Provide the [X, Y] coordinate of the cell's center where the given text is located.  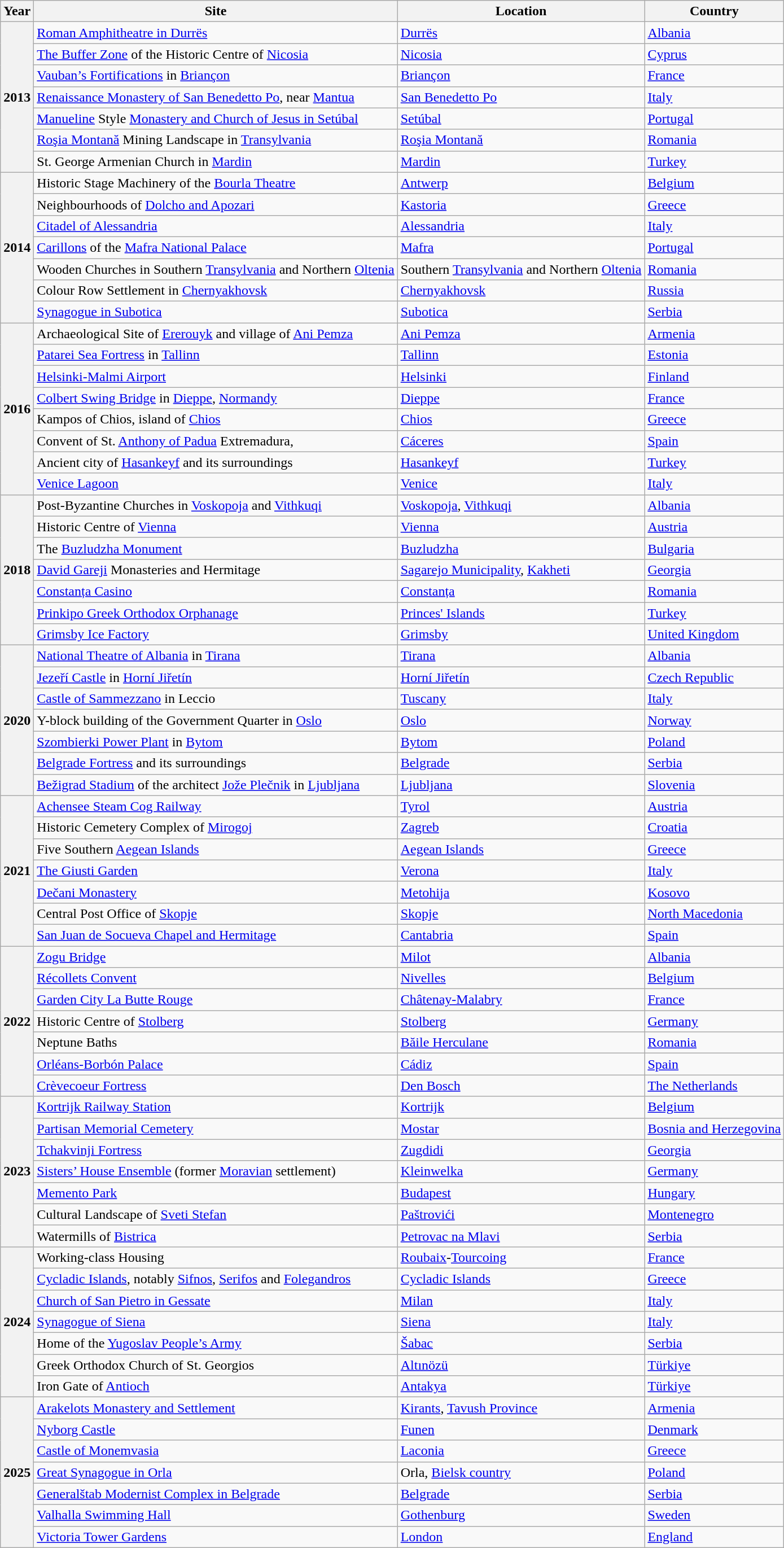
Hungary [715, 1193]
Chernyakhovsk [521, 291]
Cyprus [715, 54]
Castle of Monemvasia [216, 1451]
Venice [521, 484]
Petrovac na Mlavi [521, 1236]
Bežigrad Stadium of the architect Jože Plečnik in Ljubljana [216, 785]
Cycladic Islands [521, 1279]
Roubaix-Tourcoing [521, 1257]
Funen [521, 1429]
Renaissance Monastery of San Benedetto Po, near Mantua [216, 97]
Crèvecoeur Fortress [216, 1086]
Ancient city of Hasankeyf and its surroundings [216, 462]
Szombierki Power Plant in Bytom [216, 742]
Generalštab Modernist Complex in Belgrade [216, 1494]
Sweden [715, 1515]
Nivelles [521, 978]
San Benedetto Po [521, 97]
Paštrovići [521, 1214]
Cádiz [521, 1064]
Grimsby [521, 635]
Memento Park [216, 1193]
Hasankeyf [521, 462]
Bulgaria [715, 548]
Laconia [521, 1451]
Denmark [715, 1429]
Cantabria [521, 935]
Year [17, 11]
Venice Lagoon [216, 484]
Valhalla Swimming Hall [216, 1515]
Buzludzha [521, 548]
Central Post Office of Skopje [216, 913]
Working-class Housing [216, 1257]
Historic Centre of Stolberg [216, 1021]
Tyrol [521, 806]
Archaeological Site of Ererouyk and village of Ani Pemza [216, 334]
Mardin [521, 161]
Orléans-Borbón Palace [216, 1064]
2024 [17, 1322]
Metohija [521, 892]
Croatia [715, 828]
Location [521, 11]
San Juan de Socueva Chapel and Hermitage [216, 935]
Šabac [521, 1344]
Watermills of Bistrica [216, 1236]
Roşia Montană [521, 140]
Zagreb [521, 828]
Manueline Style Monastery and Church of Jesus in Setúbal [216, 119]
Kortrijk [521, 1107]
Kirants, Tavush Province [521, 1408]
Site [216, 11]
Constanța [521, 591]
Oslo [521, 720]
Nicosia [521, 54]
Post-Byzantine Churches in Voskopoja and Vithkuqi [216, 505]
Băile Herculane [521, 1043]
2018 [17, 570]
Achensee Steam Cog Railway [216, 806]
Châtenay-Malabry [521, 1000]
Helsinki-Malmi Airport [216, 377]
Church of San Pietro in Gessate [216, 1300]
Colour Row Settlement in Chernyakhovsk [216, 291]
Southern Transylvania and Northern Oltenia [521, 269]
Den Bosch [521, 1086]
National Theatre of Albania in Tirana [216, 656]
Colbert Swing Bridge in Dieppe, Normandy [216, 398]
Gothenburg [521, 1515]
Greek Orthodox Church of St. Georgios [216, 1365]
Aegean Islands [521, 849]
Altınözü [521, 1365]
Wooden Churches in Southern Transylvania and Northern Oltenia [216, 269]
Skopje [521, 913]
2020 [17, 720]
Sagarejo Municipality, Kakheti [521, 570]
Milot [521, 957]
Ljubljana [521, 785]
Setúbal [521, 119]
Orla, Bielsk country [521, 1472]
Stolberg [521, 1021]
Prinkipo Greek Orthodox Orphanage [216, 613]
2014 [17, 247]
Cáceres [521, 441]
2025 [17, 1472]
Chios [521, 419]
Historic Cemetery Complex of Mirogoj [216, 828]
North Macedonia [715, 913]
Récollets Convent [216, 978]
Synagogue of Siena [216, 1322]
2021 [17, 871]
Mafra [521, 247]
Mostar [521, 1129]
Kleinwelka [521, 1171]
Home of the Yugoslav People’s Army [216, 1344]
Nyborg Castle [216, 1429]
Vauban’s Fortifications in Briançon [216, 76]
Voskopoja, Vithkuqi [521, 505]
Helsinki [521, 377]
Zugdidi [521, 1150]
2022 [17, 1021]
Montenegro [715, 1214]
2016 [17, 409]
London [521, 1537]
Constanța Casino [216, 591]
Historic Stage Machinery of the Bourla Theatre [216, 183]
The Netherlands [715, 1086]
Milan [521, 1300]
Citadel of Alessandria [216, 226]
Tchakvinji Fortress [216, 1150]
United Kingdom [715, 635]
Norway [715, 720]
Cycladic Islands, notably Sifnos, Serifos and Folegandros [216, 1279]
Patarei Sea Fortress in Tallinn [216, 355]
Alessandria [521, 226]
David Gareji Monasteries and Hermitage [216, 570]
The Buffer Zone of the Historic Centre of Nicosia [216, 54]
England [715, 1537]
Country [715, 11]
Castle of Sammezzano in Leccio [216, 699]
2013 [17, 97]
Dečani Monastery [216, 892]
Kortrijk Railway Station [216, 1107]
Kampos of Chios, island of Chios [216, 419]
Tallinn [521, 355]
Belgrade Fortress and its surroundings [216, 763]
Budapest [521, 1193]
Durrës [521, 33]
Sisters’ House Ensemble (former Moravian settlement) [216, 1171]
Tirana [521, 656]
Convent of St. Anthony of Padua Extremadura, [216, 441]
Partisan Memorial Cemetery [216, 1129]
Roşia Montană Mining Landscape in Transylvania [216, 140]
Finland [715, 377]
Kosovo [715, 892]
Bosnia and Herzegovina [715, 1129]
Iron Gate of Antioch [216, 1387]
Ani Pemza [521, 334]
Siena [521, 1322]
Verona [521, 871]
Neighbourhoods of Dolcho and Apozari [216, 204]
Cultural Landscape of Sveti Stefan [216, 1214]
Antwerp [521, 183]
Roman Amphitheatre in Durrës [216, 33]
The Giusti Garden [216, 871]
Arakelots Monastery and Settlement [216, 1408]
Jezeří Castle in Horní Jiřetín [216, 677]
Briançon [521, 76]
Great Synagogue in Orla [216, 1472]
Victoria Tower Gardens [216, 1537]
Russia [715, 291]
Zogu Bridge [216, 957]
Grimsby Ice Factory [216, 635]
Y-block building of the Government Quarter in Oslo [216, 720]
Subotica [521, 312]
Vienna [521, 527]
Kastoria [521, 204]
Neptune Baths [216, 1043]
Bytom [521, 742]
Dieppe [521, 398]
2023 [17, 1171]
Historic Centre of Vienna [216, 527]
St. George Armenian Church in Mardin [216, 161]
Tuscany [521, 699]
Estonia [715, 355]
Carillons of the Mafra National Palace [216, 247]
Slovenia [715, 785]
Antakya [521, 1387]
Czech Republic [715, 677]
Horní Jiřetín [521, 677]
The Buzludzha Monument [216, 548]
Five Southern Aegean Islands [216, 849]
Princes' Islands [521, 613]
Synagogue in Subotica [216, 312]
Garden City La Butte Rouge [216, 1000]
